Extract the (X, Y) coordinate from the center of the cell holding the provided text.  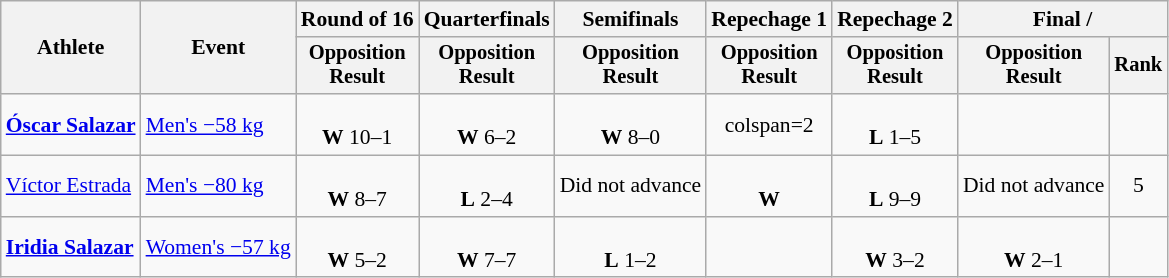
Iridia Salazar (71, 248)
Women's −57 kg (218, 248)
L 9–9 (895, 186)
Rank (1139, 66)
Men's −58 kg (218, 124)
W 5–2 (358, 248)
W 10–1 (358, 124)
Repechage 1 (769, 19)
W 2–1 (1034, 248)
Men's −80 kg (218, 186)
Event (218, 48)
W 8–7 (358, 186)
Repechage 2 (895, 19)
L 1–5 (895, 124)
Víctor Estrada (71, 186)
Athlete (71, 48)
colspan=2 (769, 124)
L 1–2 (631, 248)
Óscar Salazar (71, 124)
Final / (1062, 19)
W 8–0 (631, 124)
W (769, 186)
5 (1139, 186)
Quarterfinals (487, 19)
Semifinals (631, 19)
W 3–2 (895, 248)
Round of 16 (358, 19)
W 7–7 (487, 248)
L 2–4 (487, 186)
W 6–2 (487, 124)
